Return [X, Y] of the center of cell containing provided text 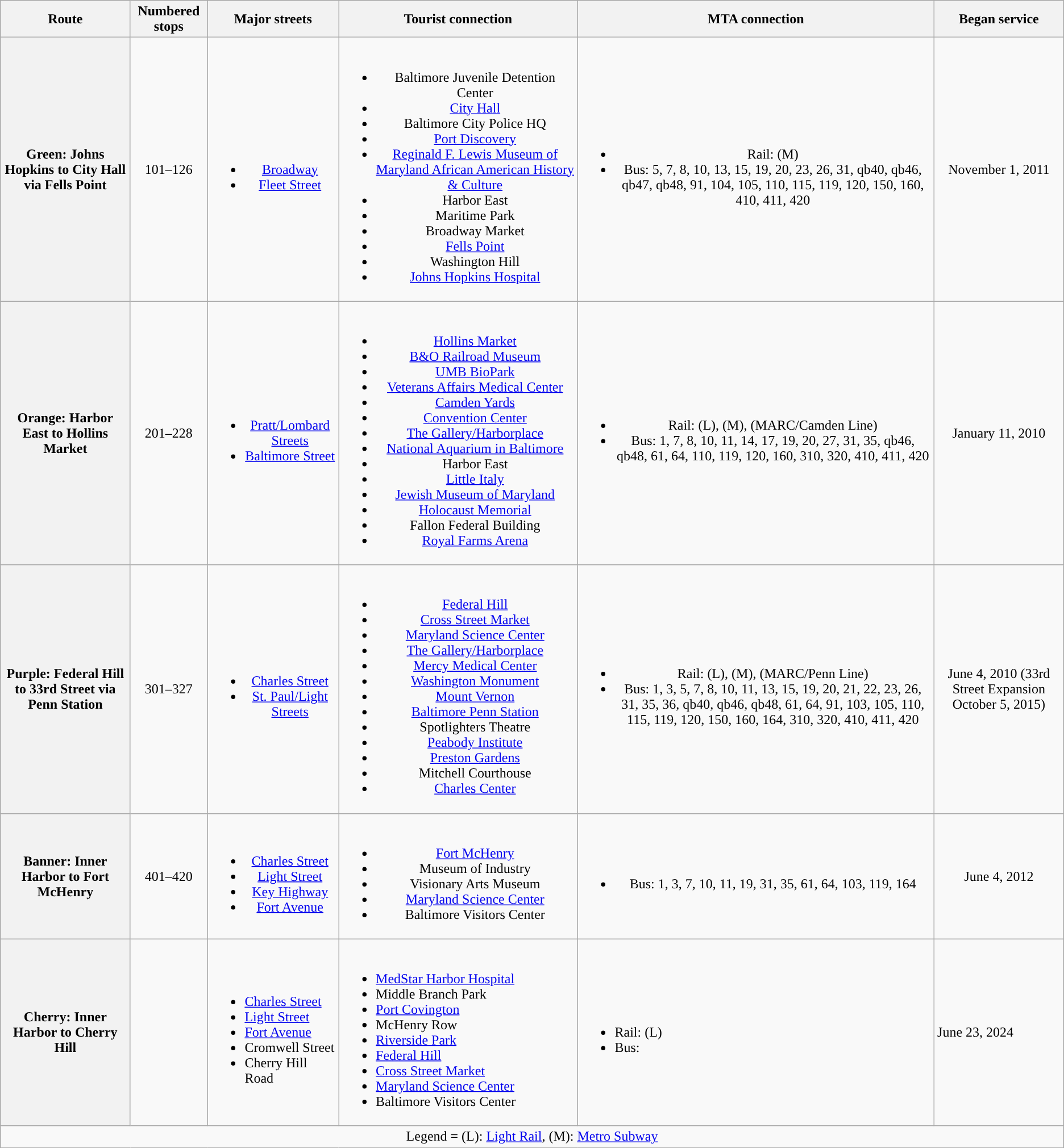
January 11, 2010 [999, 433]
Rail: (L)Bus: [756, 1032]
Rail: (L), (M), (MARC/Camden Line)Bus: 1, 7, 8, 10, 11, 14, 17, 19, 20, 27, 31, 35, qb46, qb48, 61, 64, 110, 119, 120, 160, 310, 320, 410, 411, 420 [756, 433]
Purple: Federal Hill to 33rd Street via Penn Station [65, 689]
401–420 [169, 876]
Major streets [273, 19]
101–126 [169, 169]
BroadwayFleet Street [273, 169]
Orange: Harbor East to Hollins Market [65, 433]
June 4, 2010 (33rd Street Expansion October 5, 2015) [999, 689]
MTA connection [756, 19]
Cherry: Inner Harbor to Cherry Hill [65, 1032]
Fort McHenryMuseum of IndustryVisionary Arts MuseumMaryland Science CenterBaltimore Visitors Center [458, 876]
Numbered stops [169, 19]
Bus: 1, 3, 7, 10, 11, 19, 31, 35, 61, 64, 103, 119, 164 [756, 876]
Route [65, 19]
June 23, 2024 [999, 1032]
Charles StreetLight StreetFort AvenueCromwell StreetCherry Hill Road [273, 1032]
Green: Johns Hopkins to City Hall via Fells Point [65, 169]
Legend = (L): Light Rail, (M): Metro Subway [532, 1137]
Began service [999, 19]
November 1, 2011 [999, 169]
June 4, 2012 [999, 876]
Charles StreetSt. Paul/Light Streets [273, 689]
201–228 [169, 433]
Tourist connection [458, 19]
Banner: Inner Harbor to Fort McHenry [65, 876]
Rail: (M)Bus: 5, 7, 8, 10, 13, 15, 19, 20, 23, 26, 31, qb40, qb46, qb47, qb48, 91, 104, 105, 110, 115, 119, 120, 150, 160, 410, 411, 420 [756, 169]
Pratt/Lombard StreetsBaltimore Street [273, 433]
301–327 [169, 689]
Charles StreetLight StreetKey HighwayFort Avenue [273, 876]
